Find where the given text appears and provide that cell's center as [x, y] coordinate. 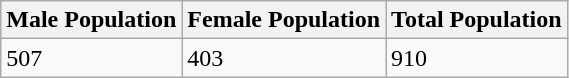
403 [284, 58]
507 [92, 58]
910 [477, 58]
Female Population [284, 20]
Male Population [92, 20]
Total Population [477, 20]
